Locate the cell with the specified text and output its [x, y] center coordinate. 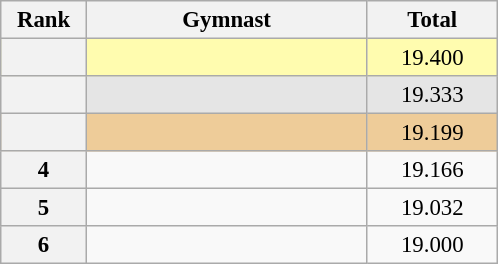
4 [44, 170]
19.400 [432, 58]
19.166 [432, 170]
Gymnast [226, 20]
Total [432, 20]
19.000 [432, 245]
Rank [44, 20]
19.199 [432, 133]
19.333 [432, 95]
5 [44, 208]
6 [44, 245]
19.032 [432, 208]
